Return [x, y] of the center of cell containing provided text 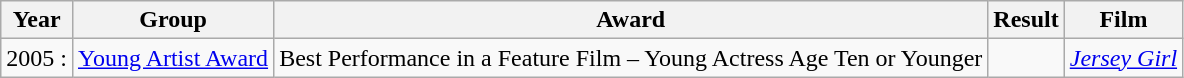
Best Performance in a Feature Film – Young Actress Age Ten or Younger [631, 58]
Award [631, 20]
Film [1123, 20]
Jersey Girl [1123, 58]
2005 : [37, 58]
Result [1026, 20]
Year [37, 20]
Young Artist Award [172, 58]
Group [172, 20]
